Output the (X, Y) coordinate of the center of the cell containing the given text.  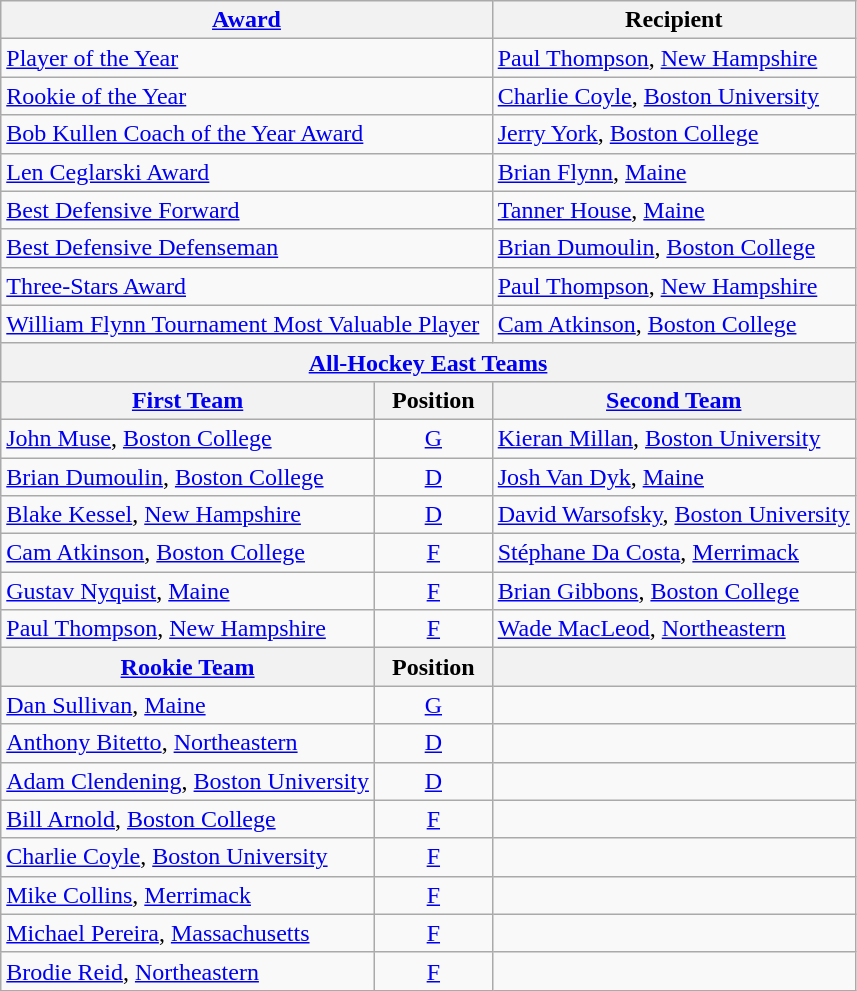
Three-Stars Award (246, 286)
Wade MacLeod, Northeastern (674, 629)
Tanner House, Maine (674, 210)
Best Defensive Forward (246, 210)
Michael Pereira, Massachusetts (188, 933)
Player of the Year (246, 58)
Bob Kullen Coach of the Year Award (246, 134)
Kieran Millan, Boston University (674, 438)
Mike Collins, Merrimack (188, 895)
Dan Sullivan, Maine (188, 705)
Blake Kessel, New Hampshire (188, 515)
Award (246, 20)
David Warsofsky, Boston University (674, 515)
John Muse, Boston College (188, 438)
William Flynn Tournament Most Valuable Player (246, 324)
Len Ceglarski Award (246, 172)
Adam Clendening, Boston University (188, 781)
Brian Flynn, Maine (674, 172)
Rookie of the Year (246, 96)
Best Defensive Defenseman (246, 248)
Josh Van Dyk, Maine (674, 477)
First Team (188, 400)
Anthony Bitetto, Northeastern (188, 743)
Bill Arnold, Boston College (188, 819)
All-Hockey East Teams (428, 362)
Jerry York, Boston College (674, 134)
Brian Gibbons, Boston College (674, 591)
Brodie Reid, Northeastern (188, 971)
Stéphane Da Costa, Merrimack (674, 553)
Recipient (674, 20)
Second Team (674, 400)
Gustav Nyquist, Maine (188, 591)
Rookie Team (188, 667)
